Return (X, Y) of the center of cell containing provided text 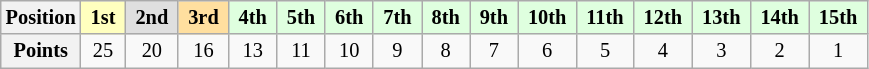
3rd (203, 17)
8th (446, 17)
7 (494, 51)
3 (721, 51)
1st (104, 17)
5 (604, 51)
20 (152, 51)
Position (41, 17)
6 (547, 51)
9 (397, 51)
10 (349, 51)
12th (663, 17)
15th (838, 17)
7th (397, 17)
10th (547, 17)
14th (779, 17)
9th (494, 17)
8 (446, 51)
6th (349, 17)
11th (604, 17)
25 (104, 51)
16 (203, 51)
1 (838, 51)
4th (253, 17)
5th (301, 17)
13 (253, 51)
4 (663, 51)
2 (779, 51)
Points (41, 51)
11 (301, 51)
13th (721, 17)
2nd (152, 17)
